Extract the [x, y] coordinate from the center of the cell holding the provided text.  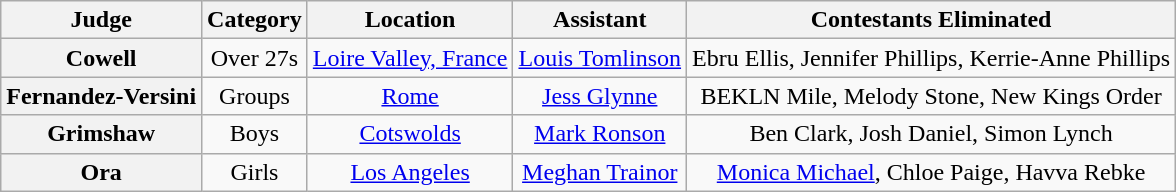
BEKLN Mile, Melody Stone, New Kings Order [932, 96]
Mark Ronson [600, 134]
Louis Tomlinson [600, 58]
Ebru Ellis, Jennifer Phillips, Kerrie-Anne Phillips [932, 58]
Los Angeles [410, 172]
Boys [255, 134]
Location [410, 20]
Contestants Eliminated [932, 20]
Rome [410, 96]
Over 27s [255, 58]
Fernandez-Versini [102, 96]
Judge [102, 20]
Meghan Trainor [600, 172]
Grimshaw [102, 134]
Monica Michael, Chloe Paige, Havva Rebke [932, 172]
Jess Glynne [600, 96]
Cowell [102, 58]
Category [255, 20]
Ora [102, 172]
Cotswolds [410, 134]
Groups [255, 96]
Ben Clark, Josh Daniel, Simon Lynch [932, 134]
Girls [255, 172]
Assistant [600, 20]
Loire Valley, France [410, 58]
